Scan for the cell matching the given text and deliver its (X, Y) coordinate at center. 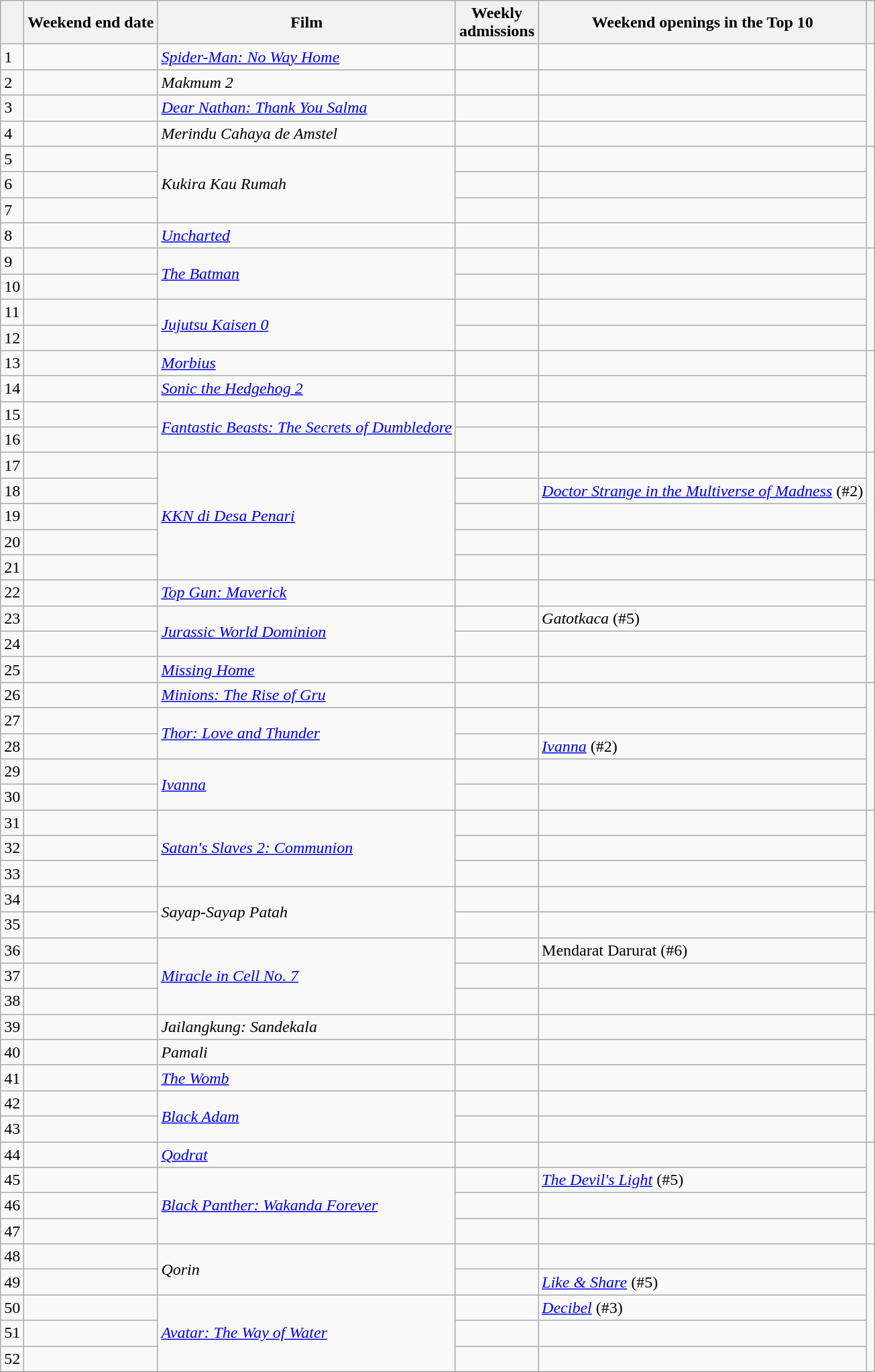
Thor: Love and Thunder (307, 733)
25 (12, 669)
3 (12, 108)
29 (12, 772)
KKN di Desa Penari (307, 516)
The Womb (307, 1078)
52 (12, 1359)
40 (12, 1052)
39 (12, 1027)
11 (12, 312)
6 (12, 184)
36 (12, 950)
50 (12, 1308)
26 (12, 695)
Ivanna (307, 785)
Morbius (307, 363)
47 (12, 1231)
Spider-Man: No Way Home (307, 57)
20 (12, 542)
Weeklyadmissions (496, 23)
5 (12, 159)
Weekend end date (91, 23)
16 (12, 440)
51 (12, 1333)
Like & Share (#5) (703, 1282)
49 (12, 1282)
Qorin (307, 1269)
Sayap-Sayap Patah (307, 912)
Doctor Strange in the Multiverse of Madness (#2) (703, 491)
Avatar: The Way of Water (307, 1333)
Minions: The Rise of Gru (307, 695)
31 (12, 823)
4 (12, 133)
18 (12, 491)
Film (307, 23)
Gatotkaca (#5) (703, 618)
34 (12, 899)
Fantastic Beasts: The Secrets of Dumbledore (307, 427)
Top Gun: Maverick (307, 593)
9 (12, 261)
13 (12, 363)
38 (12, 1001)
Jujutsu Kaisen 0 (307, 325)
Black Adam (307, 1116)
46 (12, 1206)
2 (12, 82)
35 (12, 925)
Merindu Cahaya de Amstel (307, 133)
Jailangkung: Sandekala (307, 1027)
44 (12, 1154)
Sonic the Hedgehog 2 (307, 389)
30 (12, 797)
Kukira Kau Rumah (307, 184)
Black Panther: Wakanda Forever (307, 1206)
32 (12, 848)
10 (12, 286)
Satan's Slaves 2: Communion (307, 848)
Missing Home (307, 669)
Qodrat (307, 1154)
Ivanna (#2) (703, 746)
The Devil's Light (#5) (703, 1180)
Dear Nathan: Thank You Salma (307, 108)
28 (12, 746)
8 (12, 235)
23 (12, 618)
Makmum 2 (307, 82)
21 (12, 567)
Uncharted (307, 235)
22 (12, 593)
42 (12, 1103)
Weekend openings in the Top 10 (703, 23)
Pamali (307, 1052)
Decibel (#3) (703, 1308)
7 (12, 210)
43 (12, 1129)
Mendarat Darurat (#6) (703, 950)
Jurassic World Dominion (307, 631)
24 (12, 644)
45 (12, 1180)
37 (12, 976)
The Batman (307, 274)
12 (12, 337)
33 (12, 874)
15 (12, 414)
27 (12, 720)
1 (12, 57)
19 (12, 516)
Miracle in Cell No. 7 (307, 976)
48 (12, 1257)
17 (12, 465)
14 (12, 389)
41 (12, 1078)
